Search for the cell housing the specified text and yield its (X, Y) center coordinate. 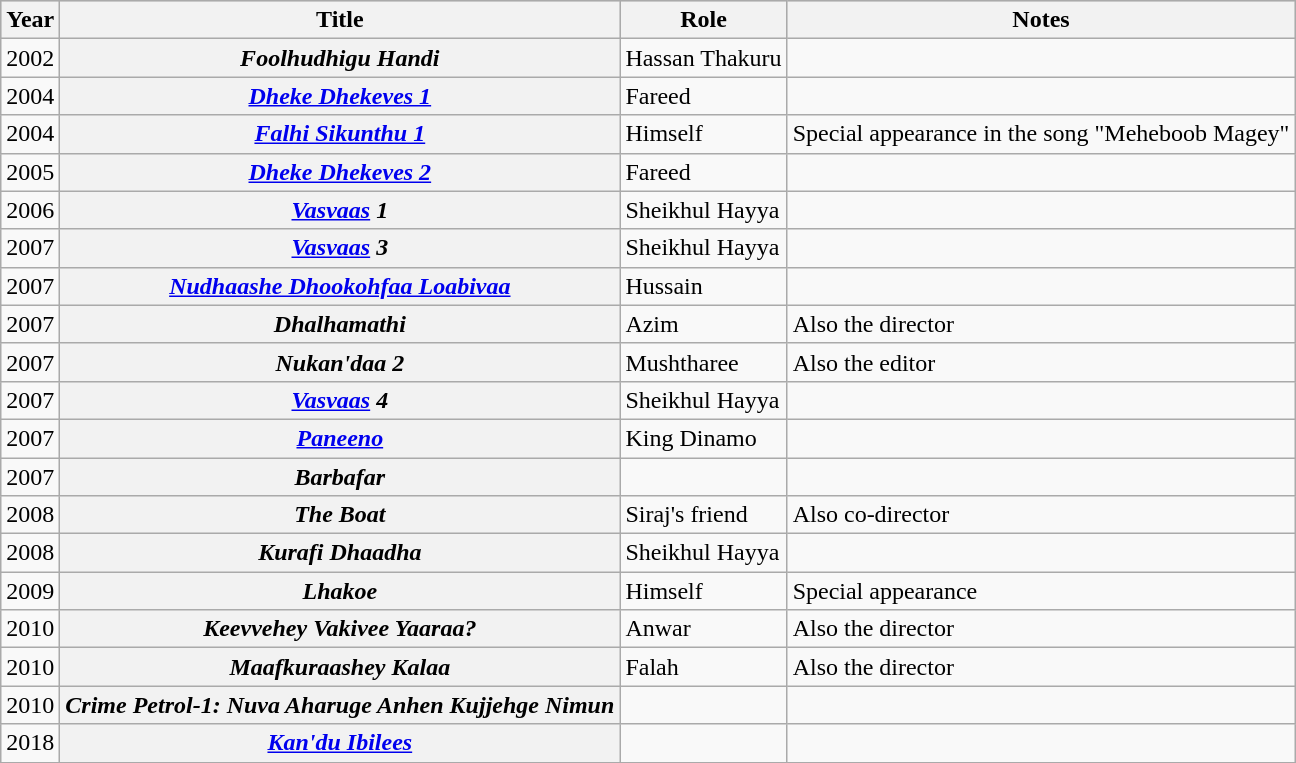
Dheke Dhekeves 2 (340, 172)
Hussain (704, 286)
Nukan'daa 2 (340, 362)
Special appearance in the song "Meheboob Magey" (1041, 134)
Year (30, 20)
Also co-director (1041, 515)
Vasvaas 4 (340, 400)
Notes (1041, 20)
Nudhaashe Dhookohfaa Loabivaa (340, 286)
Dheke Dhekeves 1 (340, 96)
The Boat (340, 515)
Kan'du Ibilees (340, 743)
2006 (30, 210)
Maafkuraashey Kalaa (340, 667)
Vasvaas 1 (340, 210)
Lhakoe (340, 591)
Foolhudhigu Handi (340, 58)
Hassan Thakuru (704, 58)
Special appearance (1041, 591)
King Dinamo (704, 438)
Falhi Sikunthu 1 (340, 134)
Dhalhamathi (340, 324)
Keevvehey Vakivee Yaaraa? (340, 629)
Siraj's friend (704, 515)
Role (704, 20)
Anwar (704, 629)
Title (340, 20)
Barbafar (340, 477)
Kurafi Dhaadha (340, 553)
2005 (30, 172)
Crime Petrol-1: Nuva Aharuge Anhen Kujjehge Nimun (340, 705)
Paneeno (340, 438)
2009 (30, 591)
Also the editor (1041, 362)
Azim (704, 324)
Mushtharee (704, 362)
2018 (30, 743)
2002 (30, 58)
Vasvaas 3 (340, 248)
Falah (704, 667)
